Return (x, y) of the center of cell containing provided text 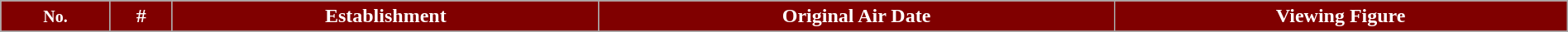
Viewing Figure (1341, 16)
Original Air Date (857, 16)
Establishment (385, 16)
No. (55, 16)
# (141, 16)
